Extract the [x, y] coordinate from the center of the cell holding the provided text.  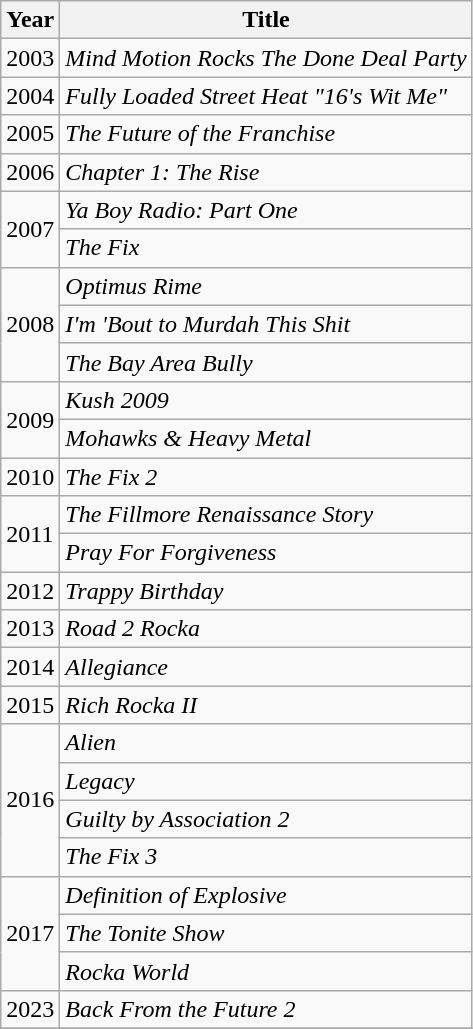
Ya Boy Radio: Part One [266, 210]
2015 [30, 705]
Rich Rocka II [266, 705]
2004 [30, 96]
The Bay Area Bully [266, 362]
2005 [30, 134]
Kush 2009 [266, 400]
2014 [30, 667]
Optimus Rime [266, 286]
2016 [30, 800]
The Fillmore Renaissance Story [266, 515]
Fully Loaded Street Heat "16's Wit Me" [266, 96]
2023 [30, 1009]
2006 [30, 172]
The Future of the Franchise [266, 134]
Guilty by Association 2 [266, 819]
Rocka World [266, 971]
2017 [30, 933]
The Fix 3 [266, 857]
Chapter 1: The Rise [266, 172]
2012 [30, 591]
Allegiance [266, 667]
Mohawks & Heavy Metal [266, 438]
2011 [30, 534]
Mind Motion Rocks The Done Deal Party [266, 58]
The Tonite Show [266, 933]
Definition of Explosive [266, 895]
Legacy [266, 781]
The Fix 2 [266, 477]
I'm 'Bout to Murdah This Shit [266, 324]
The Fix [266, 248]
Back From the Future 2 [266, 1009]
Trappy Birthday [266, 591]
2009 [30, 419]
Title [266, 20]
2010 [30, 477]
2013 [30, 629]
2008 [30, 324]
2003 [30, 58]
Alien [266, 743]
Year [30, 20]
Pray For Forgiveness [266, 553]
2007 [30, 229]
Road 2 Rocka [266, 629]
